Find where the given text appears and provide that cell's center as [x, y] coordinate. 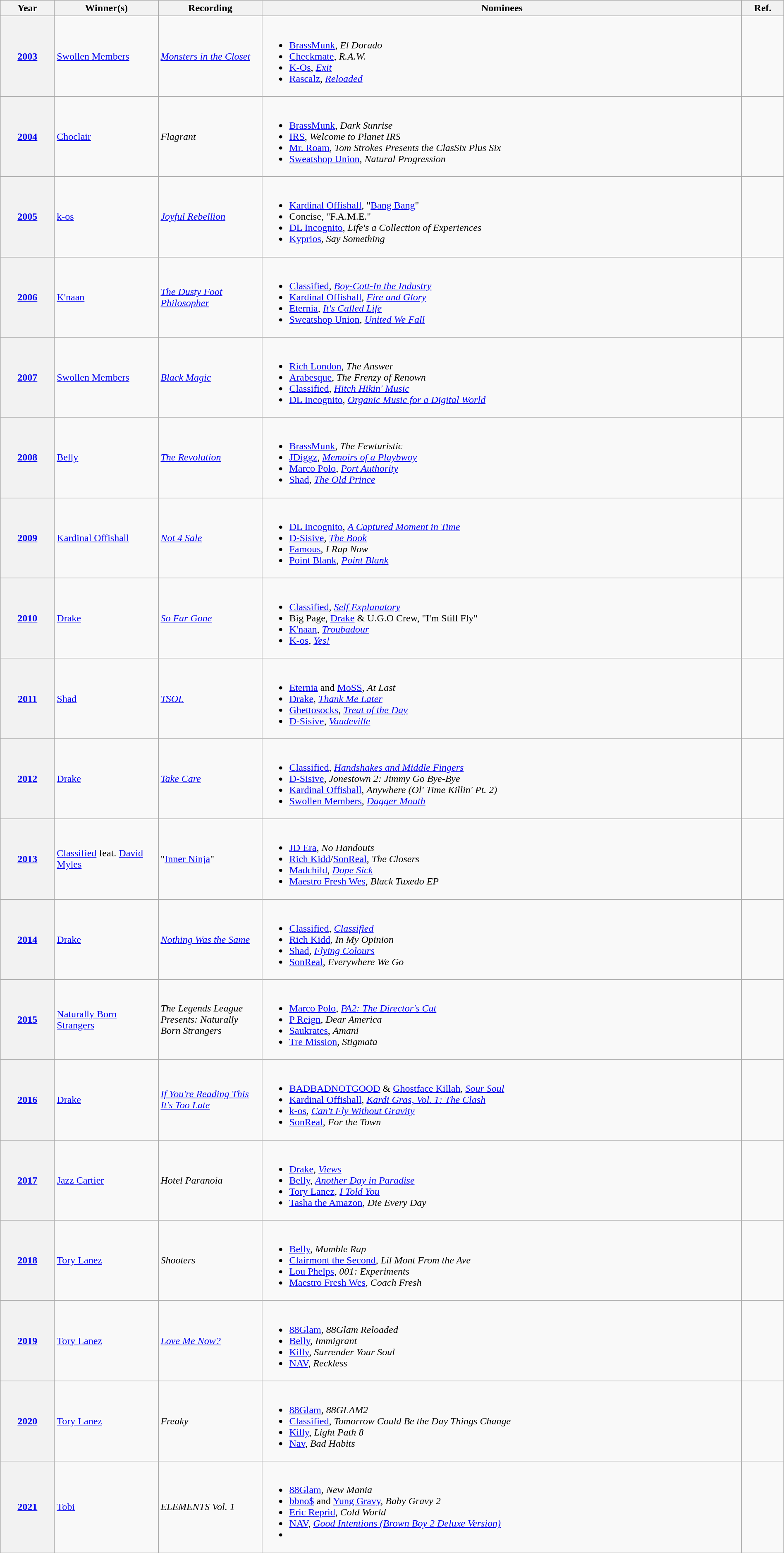
Kardinal Offishall [107, 538]
2014 [27, 939]
ELEMENTS Vol. 1 [210, 1507]
Hotel Paranoia [210, 1180]
Belly [107, 458]
Nothing Was the Same [210, 939]
Kardinal Offishall, "Bang Bang"Concise, "F.A.M.E."DL Incognito, Life's a Collection of ExperiencesKyprios, Say Something [502, 217]
So Far Gone [210, 618]
Monsters in the Closet [210, 56]
2005 [27, 217]
Rich London, The AnswerArabesque, The Frenzy of RenownClassified, Hitch Hikin' MusicDL Incognito, Organic Music for a Digital World [502, 377]
The Revolution [210, 458]
BADBADNOTGOOD & Ghostface Killah, Sour SoulKardinal Offishall, Kardi Gras, Vol. 1: The Clashk-os, Can't Fly Without GravitySonReal, For the Town [502, 1100]
2016 [27, 1100]
Year [27, 8]
BrassMunk, The FewturisticJDiggz, Memoirs of a PlaybwoyMarco Polo, Port AuthorityShad, The Old Prince [502, 458]
Eternia and MoSS, At LastDrake, Thank Me LaterGhettosocks, Treat of the DayD-Sisive, Vaudeville [502, 698]
2003 [27, 56]
"Inner Ninja" [210, 859]
TSOL [210, 698]
2021 [27, 1507]
Tobi [107, 1507]
Classified, Boy-Cott-In the IndustryKardinal Offishall, Fire and GloryEternia, It's Called LifeSweatshop Union, United We Fall [502, 297]
Black Magic [210, 377]
Nominees [502, 8]
Classified, Self ExplanatoryBig Page, Drake & U.G.O Crew, "I'm Still Fly"K'naan, TroubadourK-os, Yes! [502, 618]
Classified feat. David Myles [107, 859]
Ref. [762, 8]
Naturally Born Strangers [107, 1020]
2004 [27, 137]
Recording [210, 8]
Take Care [210, 779]
2017 [27, 1180]
BrassMunk, El DoradoCheckmate, R.A.W.K-Os, ExitRascalz, Reloaded [502, 56]
Not 4 Sale [210, 538]
2006 [27, 297]
Flagrant [210, 137]
BrassMunk, Dark SunriseIRS, Welcome to Planet IRSMr. Roam, Tom Strokes Presents the ClasSix Plus SixSweatshop Union, Natural Progression [502, 137]
Shad [107, 698]
Choclair [107, 137]
Marco Polo, PA2: The Director's CutP Reign, Dear AmericaSaukrates, AmaniTre Mission, Stigmata [502, 1020]
Classified, ClassifiedRich Kidd, In My OpinionShad, Flying ColoursSonReal, Everywhere We Go [502, 939]
2020 [27, 1421]
Winner(s) [107, 8]
2011 [27, 698]
2012 [27, 779]
Drake, ViewsBelly, Another Day in ParadiseTory Lanez, I Told YouTasha the Amazon, Die Every Day [502, 1180]
k-os [107, 217]
2015 [27, 1020]
2019 [27, 1341]
DL Incognito, A Captured Moment in TimeD-Sisive, The BookFamous, I Rap NowPoint Blank, Point Blank [502, 538]
Freaky [210, 1421]
Shooters [210, 1261]
2018 [27, 1261]
2008 [27, 458]
2010 [27, 618]
Joyful Rebellion [210, 217]
88Glam, New Maniabbno$ and Yung Gravy, Baby Gravy 2Eric Reprid, Cold WorldNAV, Good Intentions (Brown Boy 2 Deluxe Version) [502, 1507]
Jazz Cartier [107, 1180]
88Glam, 88Glam ReloadedBelly, ImmigrantKilly, Surrender Your SoulNAV, Reckless [502, 1341]
The Dusty Foot Philosopher [210, 297]
Belly, Mumble RapClairmont the Second, Lil Mont From the AveLou Phelps, 001: ExperimentsMaestro Fresh Wes, Coach Fresh [502, 1261]
K'naan [107, 297]
The Legends League Presents: Naturally Born Strangers [210, 1020]
2007 [27, 377]
2013 [27, 859]
JD Era, No HandoutsRich Kidd/SonReal, The ClosersMadchild, Dope SickMaestro Fresh Wes, Black Tuxedo EP [502, 859]
If You're Reading This It's Too Late [210, 1100]
2009 [27, 538]
Love Me Now? [210, 1341]
88Glam, 88GLAM2Classified, Tomorrow Could Be the Day Things ChangeKilly, Light Path 8Nav, Bad Habits [502, 1421]
